Identify which cell holds the provided text, then report its (x, y) central coordinate. 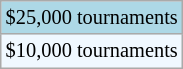
$10,000 tournaments (92, 51)
$25,000 tournaments (92, 17)
